Provide the (X, Y) coordinate of the cell's center where the given text is located.  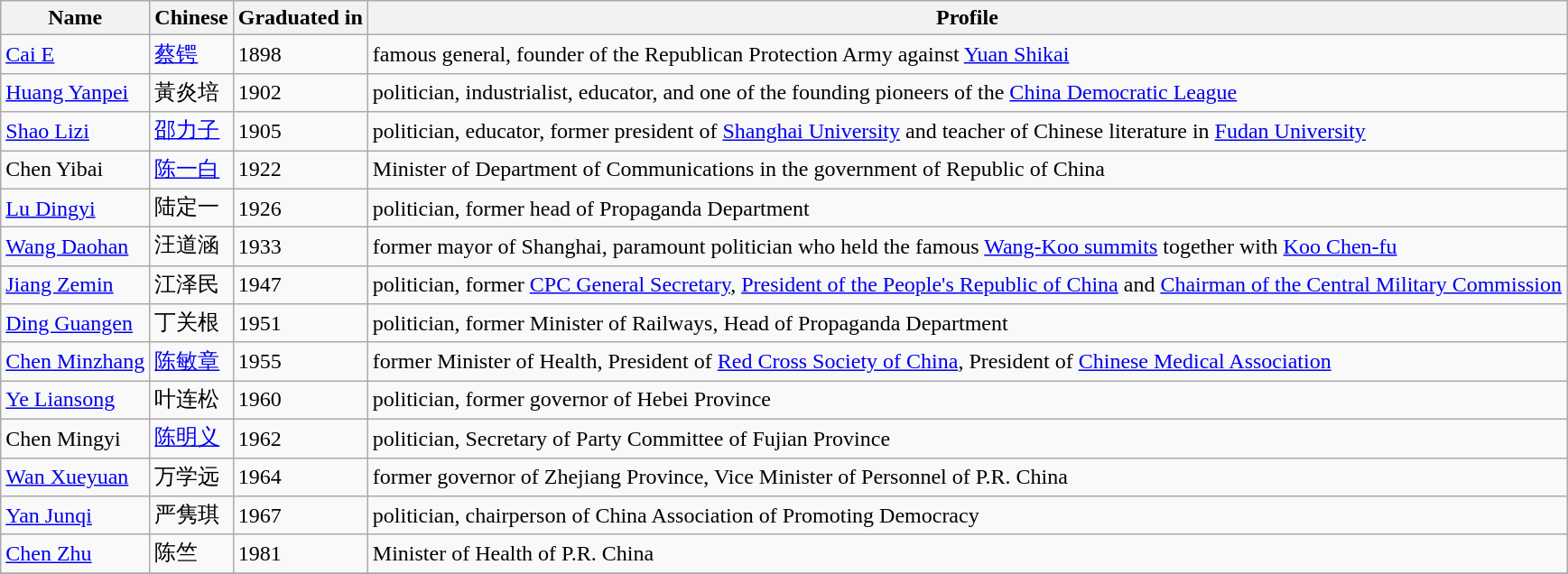
politician, industrialist, educator, and one of the founding pioneers of the China Democratic League (967, 92)
1922 (300, 170)
1933 (300, 247)
Ding Guangen (76, 323)
Minister of Health of P.R. China (967, 554)
Minister of Department of Communications in the government of Republic of China (967, 170)
陈一白 (191, 170)
politician, former Minister of Railways, Head of Propaganda Department (967, 323)
Chen Zhu (76, 554)
Name (76, 18)
former Minister of Health, President of Red Cross Society of China, President of Chinese Medical Association (967, 361)
Wan Xueyuan (76, 477)
politician, Secretary of Party Committee of Fujian Province (967, 439)
Graduated in (300, 18)
Cai E (76, 54)
丁关根 (191, 323)
叶连松 (191, 401)
Lu Dingyi (76, 208)
politician, educator, former president of Shanghai University and teacher of Chinese literature in Fudan University (967, 132)
陈竺 (191, 554)
1902 (300, 92)
Ye Liansong (76, 401)
严隽琪 (191, 516)
Chen Yibai (76, 170)
1964 (300, 477)
1905 (300, 132)
politician, former head of Propaganda Department (967, 208)
politician, chairperson of China Association of Promoting Democracy (967, 516)
Chen Minzhang (76, 361)
Huang Yanpei (76, 92)
万学远 (191, 477)
黃炎培 (191, 92)
politician, former governor of Hebei Province (967, 401)
politician, former CPC General Secretary, President of the People's Republic of China and Chairman of the Central Military Commission (967, 285)
汪道涵 (191, 247)
1967 (300, 516)
1926 (300, 208)
邵力子 (191, 132)
Chen Mingyi (76, 439)
1962 (300, 439)
Chinese (191, 18)
former governor of Zhejiang Province, Vice Minister of Personnel of P.R. China (967, 477)
1955 (300, 361)
1951 (300, 323)
蔡锷 (191, 54)
Jiang Zemin (76, 285)
陈明义 (191, 439)
Profile (967, 18)
1960 (300, 401)
former mayor of Shanghai, paramount politician who held the famous Wang-Koo summits together with Koo Chen-fu (967, 247)
江泽民 (191, 285)
1898 (300, 54)
陆定一 (191, 208)
1981 (300, 554)
Wang Daohan (76, 247)
Yan Junqi (76, 516)
1947 (300, 285)
陈敏章 (191, 361)
Shao Lizi (76, 132)
famous general, founder of the Republican Protection Army against Yuan Shikai (967, 54)
